Scan for the cell matching the given text and deliver its [X, Y] coordinate at center. 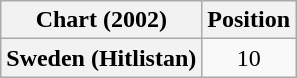
Sweden (Hitlistan) [102, 58]
Chart (2002) [102, 20]
Position [249, 20]
10 [249, 58]
